For the text-containing cell, return its midpoint in [X, Y] coordinate format. 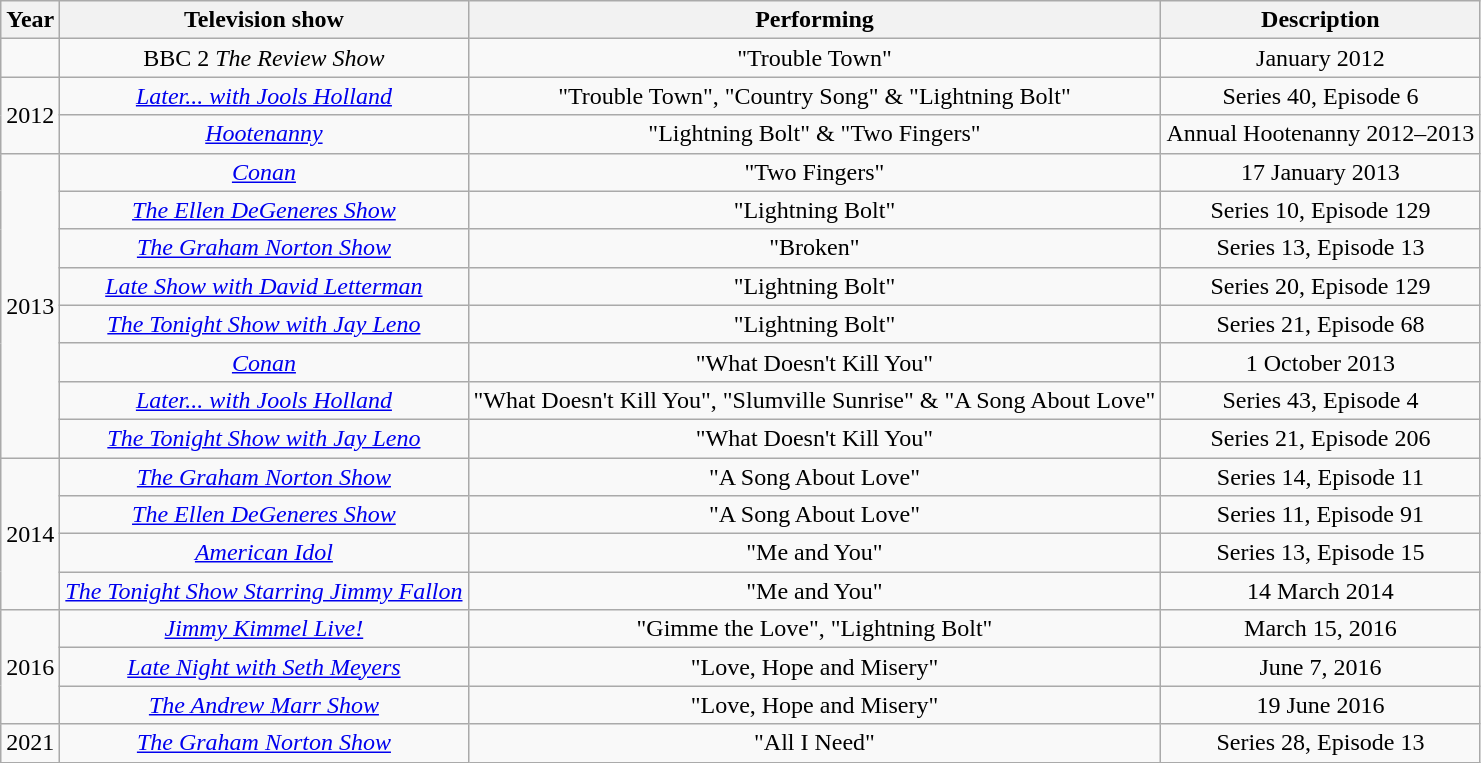
Series 14, Episode 11 [1320, 477]
Series 43, Episode 4 [1320, 400]
June 7, 2016 [1320, 667]
Series 20, Episode 129 [1320, 286]
Jimmy Kimmel Live! [264, 629]
Series 40, Episode 6 [1320, 96]
2021 [30, 743]
Late Show with David Letterman [264, 286]
14 March 2014 [1320, 591]
"Two Fingers" [814, 172]
"Broken" [814, 248]
"Lightning Bolt" & "Two Fingers" [814, 134]
Series 13, Episode 13 [1320, 248]
The Tonight Show Starring Jimmy Fallon [264, 591]
Series 13, Episode 15 [1320, 553]
Series 21, Episode 206 [1320, 438]
American Idol [264, 553]
2014 [30, 534]
Annual Hootenanny 2012–2013 [1320, 134]
Description [1320, 20]
17 January 2013 [1320, 172]
"Trouble Town" [814, 58]
Series 28, Episode 13 [1320, 743]
BBC 2 The Review Show [264, 58]
"Trouble Town", "Country Song" & "Lightning Bolt" [814, 96]
January 2012 [1320, 58]
The Andrew Marr Show [264, 705]
Hootenanny [264, 134]
March 15, 2016 [1320, 629]
Late Night with Seth Meyers [264, 667]
Year [30, 20]
"What Doesn't Kill You", "Slumville Sunrise" & "A Song About Love" [814, 400]
"All I Need" [814, 743]
Series 10, Episode 129 [1320, 210]
1 October 2013 [1320, 362]
19 June 2016 [1320, 705]
2013 [30, 305]
"Gimme the Love", "Lightning Bolt" [814, 629]
2012 [30, 115]
Television show [264, 20]
Series 11, Episode 91 [1320, 515]
Series 21, Episode 68 [1320, 324]
2016 [30, 667]
Performing [814, 20]
